Determine the [x, y] coordinate at the center of the cell enclosing the given text.  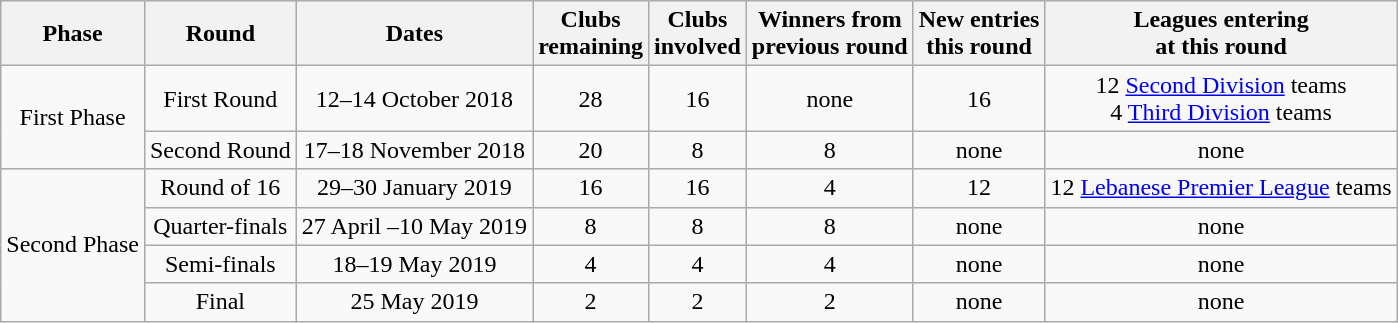
25 May 2019 [414, 302]
Second Round [220, 150]
27 April –10 May 2019 [414, 226]
12–14 October 2018 [414, 98]
First Round [220, 98]
17–18 November 2018 [414, 150]
Leagues enteringat this round [1221, 34]
First Phase [73, 118]
Clubsinvolved [698, 34]
Round [220, 34]
Final [220, 302]
Dates [414, 34]
Winners fromprevious round [830, 34]
Semi-finals [220, 264]
20 [591, 150]
18–19 May 2019 [414, 264]
Quarter-finals [220, 226]
Round of 16 [220, 188]
Second Phase [73, 245]
Phase [73, 34]
Clubsremaining [591, 34]
12 Second Division teams4 Third Division teams [1221, 98]
New entriesthis round [979, 34]
12 [979, 188]
28 [591, 98]
12 Lebanese Premier League teams [1221, 188]
29–30 January 2019 [414, 188]
